Return [x, y] of the center of cell containing provided text 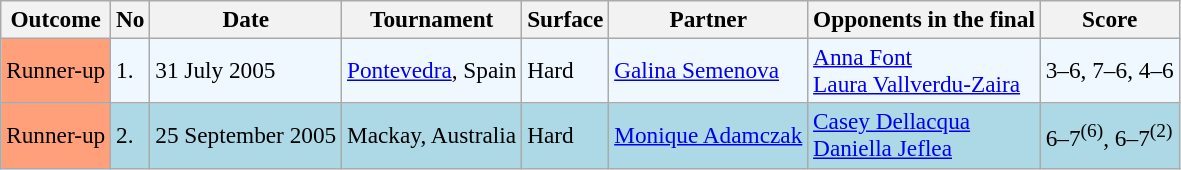
Galina Semenova [708, 70]
2. [130, 136]
1. [130, 70]
Pontevedra, Spain [432, 70]
Opponents in the final [924, 19]
6–7(6), 6–7(2) [1110, 136]
Outcome [56, 19]
25 September 2005 [246, 136]
3–6, 7–6, 4–6 [1110, 70]
Tournament [432, 19]
Surface [566, 19]
Partner [708, 19]
Mackay, Australia [432, 136]
No [130, 19]
Monique Adamczak [708, 136]
Anna Font Laura Vallverdu-Zaira [924, 70]
Score [1110, 19]
31 July 2005 [246, 70]
Date [246, 19]
Casey Dellacqua Daniella Jeflea [924, 136]
